Extract the (x, y) coordinate from the center of the cell holding the provided text.  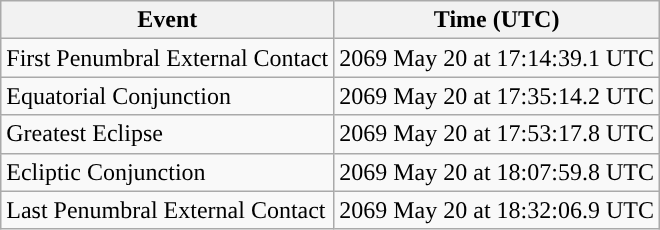
2069 May 20 at 17:53:17.8 UTC (497, 134)
Equatorial Conjunction (168, 96)
Time (UTC) (497, 20)
2069 May 20 at 17:14:39.1 UTC (497, 58)
2069 May 20 at 17:35:14.2 UTC (497, 96)
Last Penumbral External Contact (168, 210)
First Penumbral External Contact (168, 58)
Greatest Eclipse (168, 134)
2069 May 20 at 18:32:06.9 UTC (497, 210)
Ecliptic Conjunction (168, 172)
Event (168, 20)
2069 May 20 at 18:07:59.8 UTC (497, 172)
